Extract the [x, y] coordinate from the center of the cell holding the provided text.  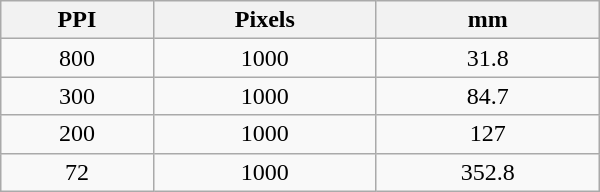
200 [77, 134]
127 [488, 134]
800 [77, 58]
84.7 [488, 96]
352.8 [488, 172]
mm [488, 20]
300 [77, 96]
Pixels [264, 20]
PPI [77, 20]
72 [77, 172]
31.8 [488, 58]
